Detect which cell encompasses the target text, then output its [x, y] center coordinate. 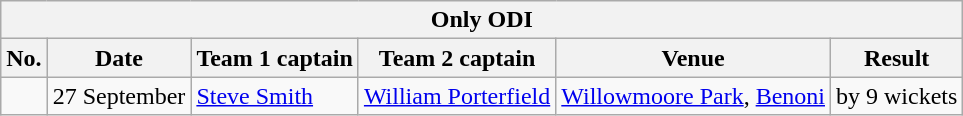
William Porterfield [456, 96]
Only ODI [482, 20]
Team 1 captain [275, 58]
Team 2 captain [456, 58]
Willowmoore Park, Benoni [694, 96]
27 September [119, 96]
Steve Smith [275, 96]
Date [119, 58]
No. [24, 58]
by 9 wickets [897, 96]
Venue [694, 58]
Result [897, 58]
